Provide the [x, y] coordinate of the cell's center where the given text is located.  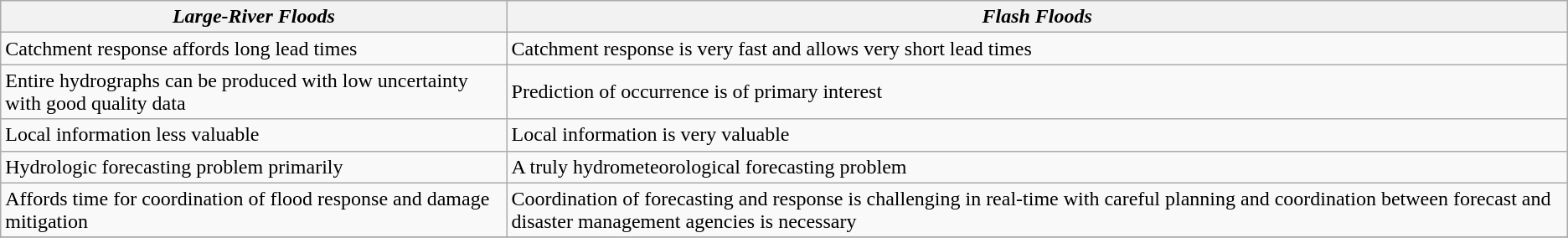
A truly hydrometeorological forecasting problem [1037, 167]
Prediction of occurrence is of primary interest [1037, 92]
Catchment response is very fast and allows very short lead times [1037, 49]
Local information is very valuable [1037, 135]
Flash Floods [1037, 17]
Large-River Floods [254, 17]
Entire hydrographs can be produced with low uncertainty with good quality data [254, 92]
Affords time for coordination of flood response and damage mitigation [254, 210]
Local information less valuable [254, 135]
Catchment response affords long lead times [254, 49]
Hydrologic forecasting problem primarily [254, 167]
